For the text-containing cell, return its midpoint in [X, Y] coordinate format. 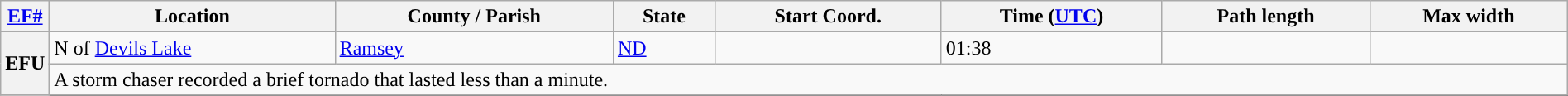
Path length [1266, 17]
Start Coord. [828, 17]
Location [192, 17]
ND [663, 48]
Ramsey [474, 48]
Max width [1469, 17]
County / Parish [474, 17]
Time (UTC) [1051, 17]
EFU [25, 64]
EF# [25, 17]
A storm chaser recorded a brief tornado that lasted less than a minute. [809, 79]
N of Devils Lake [192, 48]
State [663, 17]
01:38 [1051, 48]
